Locate the cell with the specified text and output its [x, y] center coordinate. 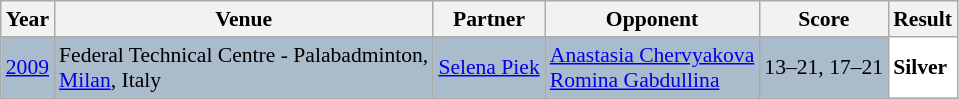
13–21, 17–21 [824, 68]
Result [922, 19]
Year [28, 19]
Venue [244, 19]
2009 [28, 68]
Anastasia Chervyakova Romina Gabdullina [652, 68]
Partner [488, 19]
Selena Piek [488, 68]
Federal Technical Centre - Palabadminton,Milan, Italy [244, 68]
Opponent [652, 19]
Score [824, 19]
Silver [922, 68]
